Provide the [x, y] coordinate of the cell's center where the given text is located.  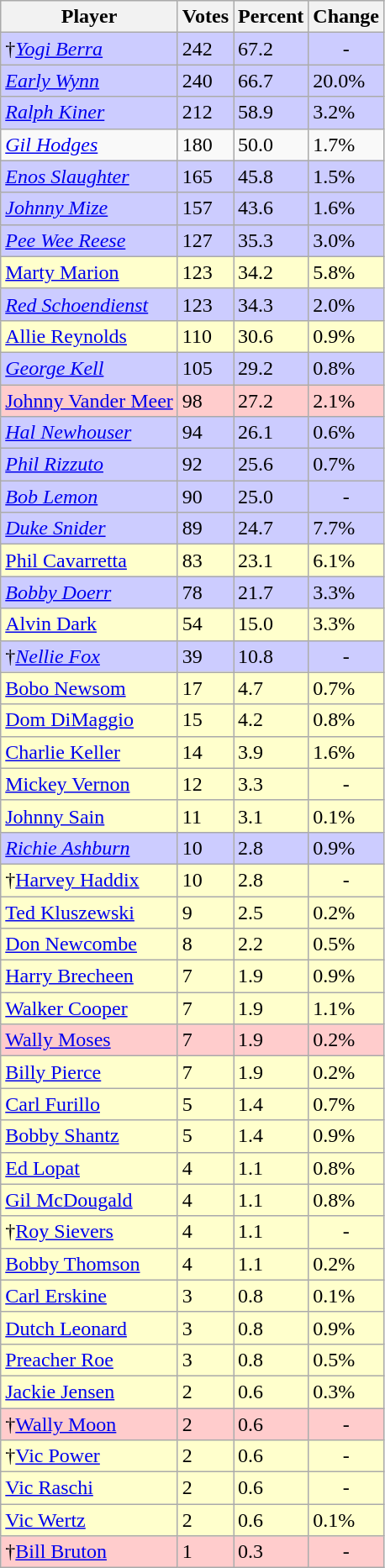
10.8 [271, 656]
Preacher Roe [89, 1360]
1.1% [346, 1008]
92 [205, 465]
24.7 [271, 529]
34.2 [271, 272]
Percent [271, 17]
Dom DiMaggio [89, 720]
25.0 [271, 497]
1.5% [346, 176]
Charlie Keller [89, 752]
Bobby Thomson [89, 1264]
240 [205, 81]
Carl Erskine [89, 1296]
2.5 [271, 912]
†Bill Bruton [89, 1552]
9 [205, 912]
23.1 [271, 560]
Alvin Dark [89, 624]
Duke Snider [89, 529]
†Vic Power [89, 1456]
58.9 [271, 113]
98 [205, 401]
180 [205, 145]
2.2 [271, 944]
242 [205, 49]
1.7% [346, 145]
Enos Slaughter [89, 176]
34.3 [271, 304]
1 [205, 1552]
Bobby Shantz [89, 1136]
†Wally Moon [89, 1424]
29.2 [271, 368]
Mickey Vernon [89, 784]
Wally Moses [89, 1040]
0.3% [346, 1392]
Richie Ashburn [89, 848]
Gil Hodges [89, 145]
94 [205, 433]
54 [205, 624]
0.6% [346, 433]
83 [205, 560]
Johnny Vander Meer [89, 401]
66.7 [271, 81]
Early Wynn [89, 81]
Ted Kluszewski [89, 912]
4.7 [271, 688]
Change [346, 17]
Vic Wertz [89, 1520]
†Harvey Haddix [89, 880]
90 [205, 497]
†Yogi Berra [89, 49]
78 [205, 592]
0.3 [271, 1552]
Vic Raschi [89, 1488]
Bobo Newsom [89, 688]
George Kell [89, 368]
26.1 [271, 433]
165 [205, 176]
89 [205, 529]
2.1% [346, 401]
14 [205, 752]
17 [205, 688]
Jackie Jensen [89, 1392]
7.7% [346, 529]
20.0% [346, 81]
†Nellie Fox [89, 656]
Don Newcombe [89, 944]
110 [205, 336]
3.2% [346, 113]
21.7 [271, 592]
157 [205, 208]
3.1 [271, 816]
3.9 [271, 752]
2.0% [346, 304]
11 [205, 816]
Phil Rizzuto [89, 465]
Hal Newhouser [89, 433]
Marty Marion [89, 272]
15 [205, 720]
Bob Lemon [89, 497]
†Roy Sievers [89, 1232]
15.0 [271, 624]
39 [205, 656]
3.3 [271, 784]
127 [205, 240]
Allie Reynolds [89, 336]
8 [205, 944]
4.2 [271, 720]
Walker Cooper [89, 1008]
Johnny Mize [89, 208]
Ralph Kiner [89, 113]
12 [205, 784]
Pee Wee Reese [89, 240]
Harry Brecheen [89, 976]
35.3 [271, 240]
45.8 [271, 176]
Votes [205, 17]
30.6 [271, 336]
Red Schoendienst [89, 304]
Johnny Sain [89, 816]
67.2 [271, 49]
3.0% [346, 240]
Bobby Doerr [89, 592]
25.6 [271, 465]
Carl Furillo [89, 1104]
5.8% [346, 272]
Player [89, 17]
Gil McDougald [89, 1200]
212 [205, 113]
50.0 [271, 145]
27.2 [271, 401]
43.6 [271, 208]
Billy Pierce [89, 1072]
6.1% [346, 560]
Dutch Leonard [89, 1328]
Ed Lopat [89, 1168]
Phil Cavarretta [89, 560]
105 [205, 368]
